Determine the (x, y) coordinate at the center of the cell enclosing the given text.  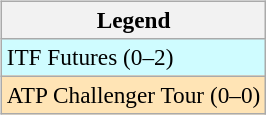
ITF Futures (0–2) (133, 57)
ATP Challenger Tour (0–0) (133, 95)
Legend (133, 20)
